Return (X, Y) of the center of cell containing provided text 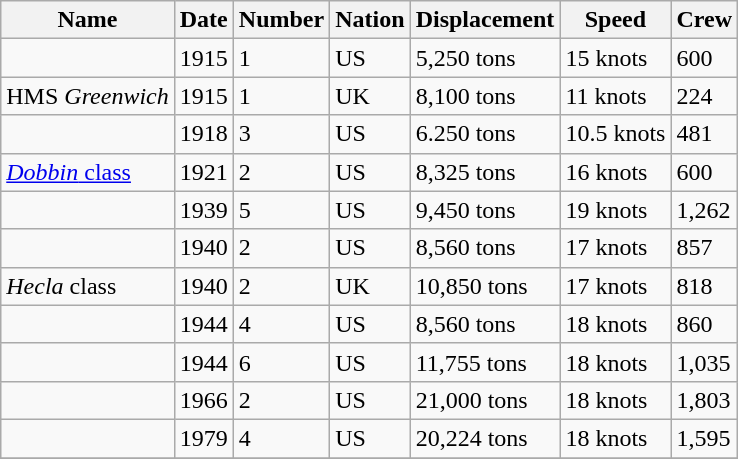
21,000 tons (485, 400)
19 knots (616, 210)
10,850 tons (485, 286)
1918 (204, 134)
HMS Greenwich (88, 96)
224 (704, 96)
8,325 tons (485, 172)
11 knots (616, 96)
Hecla class (88, 286)
860 (704, 324)
Dobbin class (88, 172)
1979 (204, 438)
1939 (204, 210)
Name (88, 20)
818 (704, 286)
6 (281, 362)
5 (281, 210)
857 (704, 248)
Nation (370, 20)
1966 (204, 400)
8,100 tons (485, 96)
1,595 (704, 438)
15 knots (616, 58)
1921 (204, 172)
11,755 tons (485, 362)
16 knots (616, 172)
9,450 tons (485, 210)
20,224 tons (485, 438)
Displacement (485, 20)
3 (281, 134)
5,250 tons (485, 58)
10.5 knots (616, 134)
1,803 (704, 400)
Speed (616, 20)
1,035 (704, 362)
1,262 (704, 210)
481 (704, 134)
Date (204, 20)
Crew (704, 20)
6.250 tons (485, 134)
Number (281, 20)
